Locate the cell with the specified text and output its [X, Y] center coordinate. 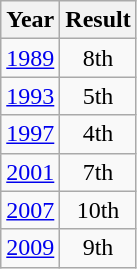
7th [98, 172]
2001 [30, 172]
9th [98, 248]
Year [30, 20]
1993 [30, 96]
Result [98, 20]
10th [98, 210]
5th [98, 96]
1997 [30, 134]
2009 [30, 248]
8th [98, 58]
4th [98, 134]
1989 [30, 58]
2007 [30, 210]
